Determine the [x, y] coordinate at the center of the cell enclosing the given text.  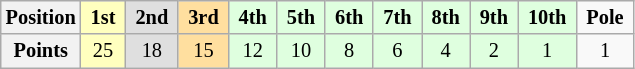
18 [152, 51]
2nd [152, 17]
6th [349, 17]
7th [397, 17]
15 [203, 51]
8 [349, 51]
Points [41, 51]
2 [494, 51]
10th [547, 17]
8th [446, 17]
12 [253, 51]
5th [301, 17]
4th [253, 17]
4 [446, 51]
6 [397, 51]
25 [104, 51]
3rd [203, 17]
10 [301, 51]
9th [494, 17]
Position [41, 17]
Pole [604, 17]
1st [104, 17]
